From the cell containing the given text, extract its center point as (x, y) coordinate. 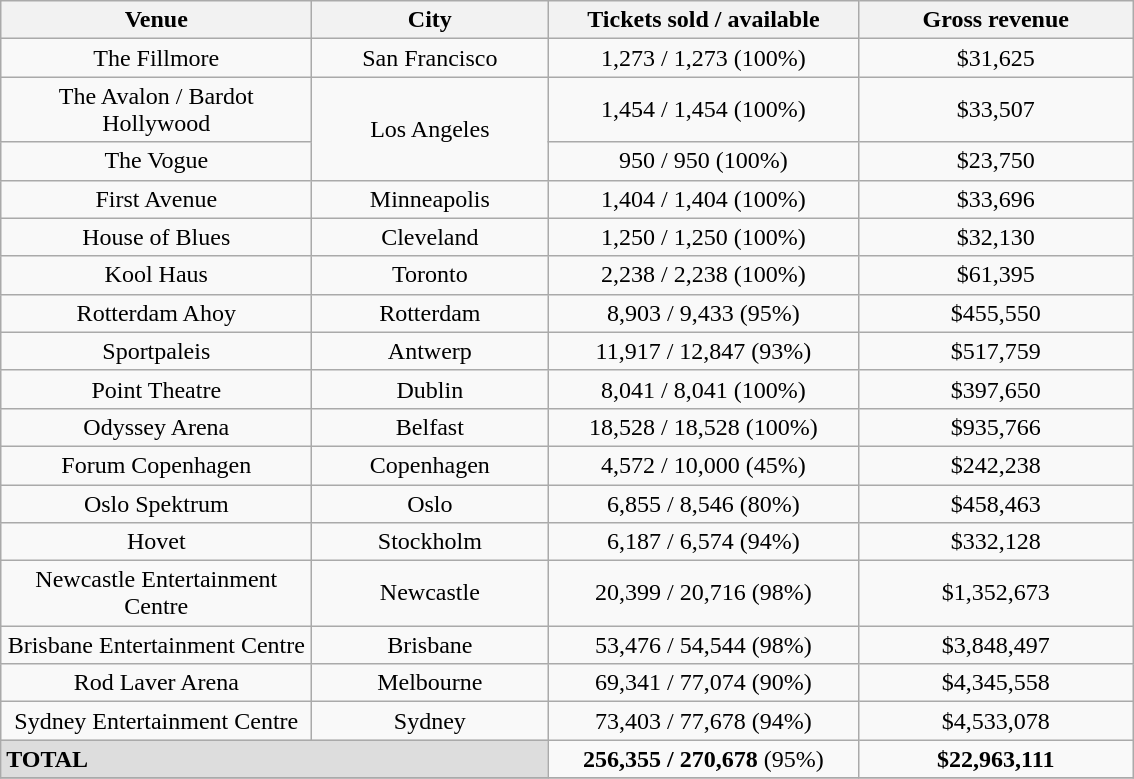
18,528 / 18,528 (100%) (704, 427)
Kool Haus (156, 275)
$61,395 (996, 275)
6,187 / 6,574 (94%) (704, 542)
$458,463 (996, 503)
House of Blues (156, 237)
2,238 / 2,238 (100%) (704, 275)
Tickets sold / available (704, 20)
Dublin (430, 389)
4,572 / 10,000 (45%) (704, 465)
TOTAL (274, 759)
Oslo (430, 503)
Minneapolis (430, 199)
$33,696 (996, 199)
Melbourne (430, 683)
Venue (156, 20)
256,355 / 270,678 (95%) (704, 759)
$22,963,111 (996, 759)
1,454 / 1,454 (100%) (704, 110)
$242,238 (996, 465)
First Avenue (156, 199)
Oslo Spektrum (156, 503)
1,273 / 1,273 (100%) (704, 58)
Copenhagen (430, 465)
$4,345,558 (996, 683)
Brisbane Entertainment Centre (156, 645)
Rotterdam Ahoy (156, 313)
City (430, 20)
$32,130 (996, 237)
The Avalon / Bardot Hollywood (156, 110)
The Vogue (156, 161)
$3,848,497 (996, 645)
950 / 950 (100%) (704, 161)
$397,650 (996, 389)
$33,507 (996, 110)
Sportpaleis (156, 351)
$332,128 (996, 542)
69,341 / 77,074 (90%) (704, 683)
Belfast (430, 427)
$31,625 (996, 58)
$1,352,673 (996, 594)
Sydney Entertainment Centre (156, 721)
Los Angeles (430, 128)
Odyssey Arena (156, 427)
Gross revenue (996, 20)
11,917 / 12,847 (93%) (704, 351)
Toronto (430, 275)
Brisbane (430, 645)
$935,766 (996, 427)
Antwerp (430, 351)
The Fillmore (156, 58)
20,399 / 20,716 (98%) (704, 594)
8,903 / 9,433 (95%) (704, 313)
$23,750 (996, 161)
Hovet (156, 542)
Forum Copenhagen (156, 465)
Newcastle Entertainment Centre (156, 594)
Sydney (430, 721)
6,855 / 8,546 (80%) (704, 503)
8,041 / 8,041 (100%) (704, 389)
1,404 / 1,404 (100%) (704, 199)
53,476 / 54,544 (98%) (704, 645)
Stockholm (430, 542)
Rod Laver Arena (156, 683)
Newcastle (430, 594)
$455,550 (996, 313)
73,403 / 77,678 (94%) (704, 721)
Cleveland (430, 237)
$517,759 (996, 351)
Point Theatre (156, 389)
$4,533,078 (996, 721)
1,250 / 1,250 (100%) (704, 237)
San Francisco (430, 58)
Rotterdam (430, 313)
